Capture the cell that displays the provided text and extract its [x, y] central coordinate. 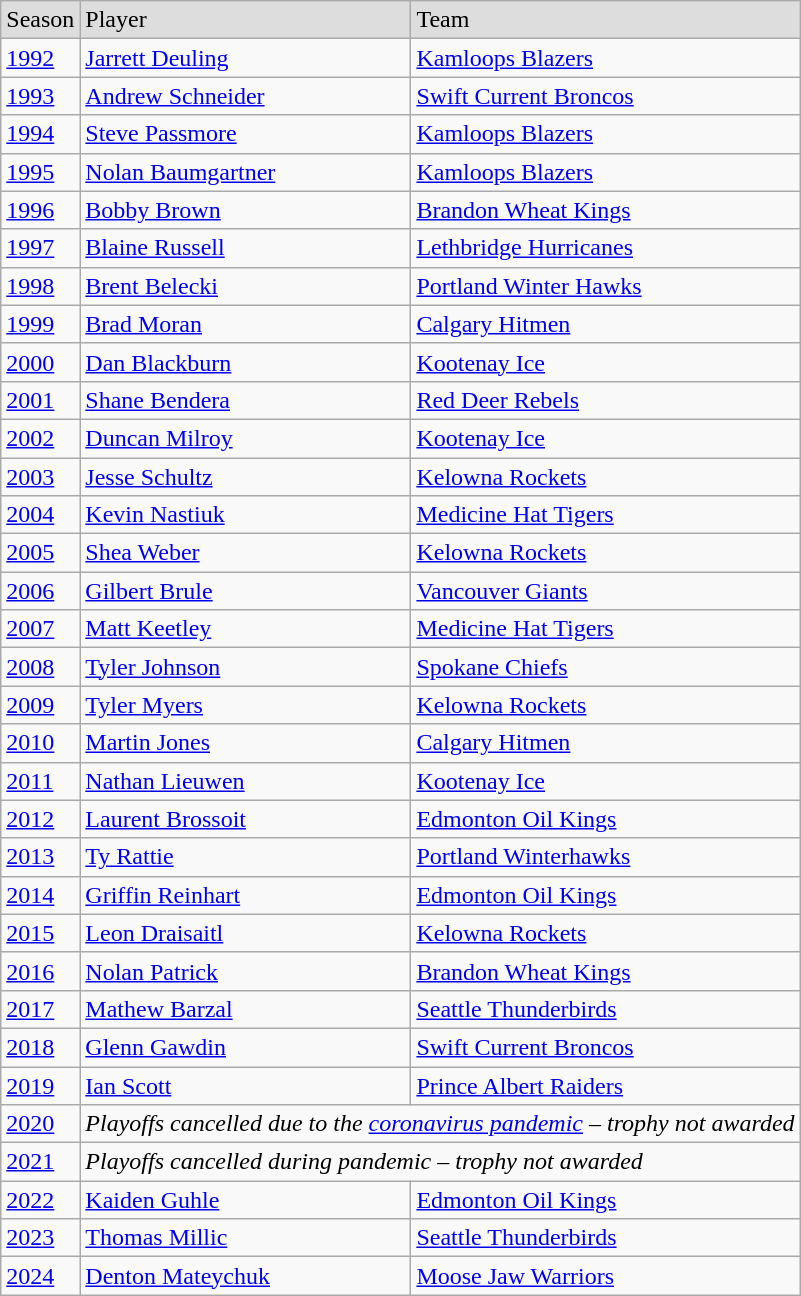
2015 [40, 933]
2005 [40, 553]
Thomas Millic [246, 1238]
2010 [40, 743]
Andrew Schneider [246, 96]
Moose Jaw Warriors [606, 1276]
2020 [40, 1124]
Brent Belecki [246, 286]
2001 [40, 400]
Season [40, 20]
2002 [40, 438]
2014 [40, 895]
2023 [40, 1238]
Brad Moran [246, 324]
1995 [40, 172]
2017 [40, 1009]
1996 [40, 210]
Vancouver Giants [606, 591]
Playoffs cancelled due to the coronavirus pandemic – trophy not awarded [440, 1124]
1992 [40, 58]
Tyler Johnson [246, 667]
1999 [40, 324]
2003 [40, 477]
2019 [40, 1085]
Playoffs cancelled during pandemic – trophy not awarded [440, 1162]
Shea Weber [246, 553]
Ian Scott [246, 1085]
2021 [40, 1162]
Portland Winter Hawks [606, 286]
Prince Albert Raiders [606, 1085]
2022 [40, 1200]
2013 [40, 857]
2011 [40, 781]
Blaine Russell [246, 248]
Jarrett Deuling [246, 58]
Red Deer Rebels [606, 400]
2008 [40, 667]
2006 [40, 591]
2009 [40, 705]
Kevin Nastiuk [246, 515]
1993 [40, 96]
1994 [40, 134]
Denton Mateychuk [246, 1276]
Matt Keetley [246, 629]
Martin Jones [246, 743]
Portland Winterhawks [606, 857]
Nolan Baumgartner [246, 172]
Ty Rattie [246, 857]
Bobby Brown [246, 210]
Nathan Lieuwen [246, 781]
Team [606, 20]
2024 [40, 1276]
Spokane Chiefs [606, 667]
Dan Blackburn [246, 362]
Griffin Reinhart [246, 895]
Tyler Myers [246, 705]
2007 [40, 629]
Nolan Patrick [246, 971]
Lethbridge Hurricanes [606, 248]
Mathew Barzal [246, 1009]
Steve Passmore [246, 134]
Gilbert Brule [246, 591]
2016 [40, 971]
Leon Draisaitl [246, 933]
Duncan Milroy [246, 438]
Player [246, 20]
Shane Bendera [246, 400]
2012 [40, 819]
Kaiden Guhle [246, 1200]
2000 [40, 362]
1998 [40, 286]
1997 [40, 248]
2004 [40, 515]
2018 [40, 1047]
Glenn Gawdin [246, 1047]
Laurent Brossoit [246, 819]
Jesse Schultz [246, 477]
